Return the [X, Y] coordinate for the center point of the cell that contains the specified text.  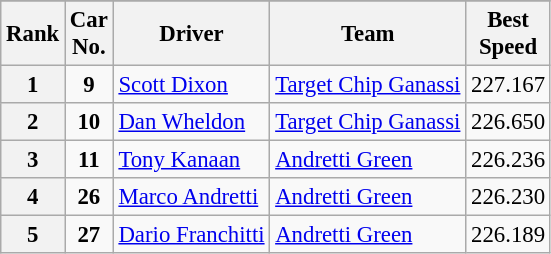
Marco Andretti [192, 197]
226.189 [508, 235]
Scott Dixon [192, 85]
Team [368, 34]
Rank [33, 34]
226.650 [508, 122]
27 [90, 235]
BestSpeed [508, 34]
4 [33, 197]
Dario Franchitti [192, 235]
227.167 [508, 85]
Dan Wheldon [192, 122]
2 [33, 122]
CarNo. [90, 34]
226.236 [508, 160]
11 [90, 160]
226.230 [508, 197]
3 [33, 160]
Driver [192, 34]
Tony Kanaan [192, 160]
10 [90, 122]
1 [33, 85]
5 [33, 235]
9 [90, 85]
26 [90, 197]
